Find where the given text appears and provide that cell's center as [x, y] coordinate. 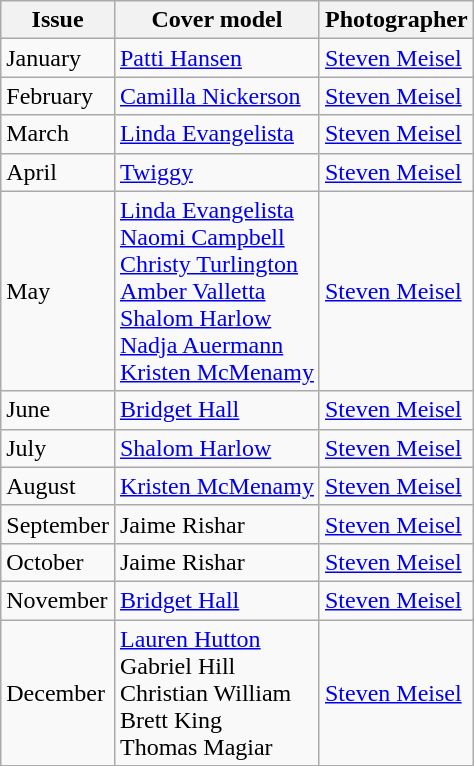
Photographer [396, 20]
Twiggy [216, 172]
May [58, 291]
Camilla Nickerson [216, 96]
Lauren Hutton Gabriel Hill Christian William Brett King Thomas Magiar [216, 693]
October [58, 562]
September [58, 524]
Kristen McMenamy [216, 486]
November [58, 600]
February [58, 96]
Linda EvangelistaNaomi CampbellChristy TurlingtonAmber VallettaShalom HarlowNadja Auermann Kristen McMenamy [216, 291]
Issue [58, 20]
January [58, 58]
Patti Hansen [216, 58]
Cover model [216, 20]
August [58, 486]
Linda Evangelista [216, 134]
Shalom Harlow [216, 448]
December [58, 693]
April [58, 172]
June [58, 410]
March [58, 134]
July [58, 448]
